Extract the (X, Y) coordinate from the center of the cell holding the provided text.  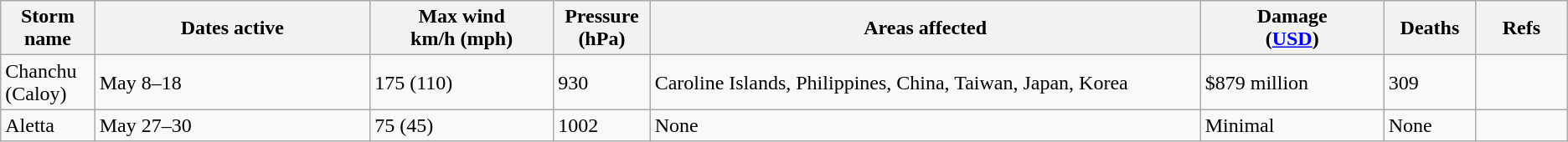
May 8–18 (233, 82)
Chanchu (Caloy) (48, 82)
May 27–30 (233, 125)
Refs (1522, 28)
175 (110) (462, 82)
Storm name (48, 28)
Pressure(hPa) (601, 28)
Damage(USD) (1292, 28)
Minimal (1292, 125)
930 (601, 82)
Max windkm/h (mph) (462, 28)
$879 million (1292, 82)
1002 (601, 125)
Aletta (48, 125)
309 (1430, 82)
Areas affected (925, 28)
Caroline Islands, Philippines, China, Taiwan, Japan, Korea (925, 82)
Dates active (233, 28)
Deaths (1430, 28)
75 (45) (462, 125)
